For the text-containing cell, return its midpoint in [x, y] coordinate format. 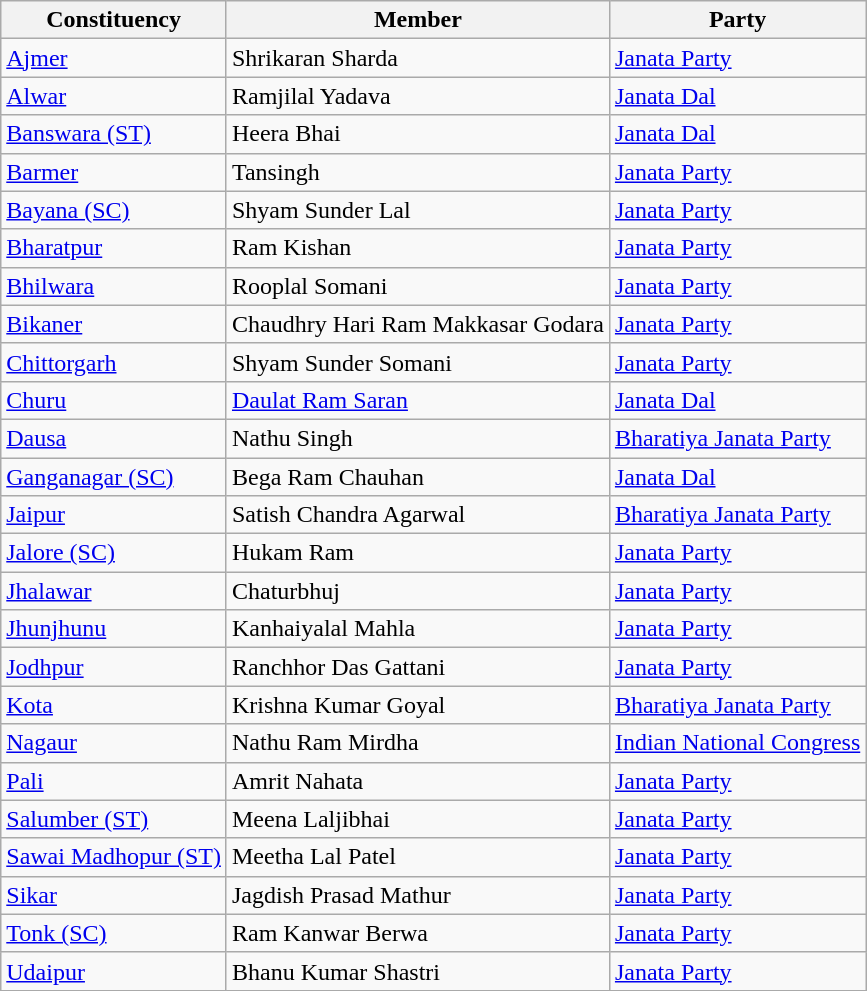
Kanhaiyalal Mahla [418, 629]
Nagaur [114, 743]
Ramjilal Yadava [418, 96]
Bayana (SC) [114, 210]
Bikaner [114, 324]
Daulat Ram Saran [418, 400]
Salumber (ST) [114, 819]
Amrit Nahata [418, 781]
Churu [114, 400]
Hukam Ram [418, 553]
Indian National Congress [737, 743]
Chaturbhuj [418, 591]
Ram Kishan [418, 248]
Dausa [114, 438]
Member [418, 20]
Chaudhry Hari Ram Makkasar Godara [418, 324]
Jaipur [114, 515]
Alwar [114, 96]
Ranchhor Das Gattani [418, 667]
Krishna Kumar Goyal [418, 705]
Bharatpur [114, 248]
Sikar [114, 895]
Heera Bhai [418, 134]
Shrikaran Sharda [418, 58]
Sawai Madhopur (ST) [114, 857]
Jhunjhunu [114, 629]
Bhanu Kumar Shastri [418, 971]
Meena Laljibhai [418, 819]
Ram Kanwar Berwa [418, 933]
Jagdish Prasad Mathur [418, 895]
Jodhpur [114, 667]
Bhilwara [114, 286]
Udaipur [114, 971]
Party [737, 20]
Banswara (ST) [114, 134]
Nathu Singh [418, 438]
Tansingh [418, 172]
Constituency [114, 20]
Chittorgarh [114, 362]
Kota [114, 705]
Pali [114, 781]
Nathu Ram Mirdha [418, 743]
Shyam Sunder Somani [418, 362]
Ganganagar (SC) [114, 477]
Satish Chandra Agarwal [418, 515]
Ajmer [114, 58]
Meetha Lal Patel [418, 857]
Jhalawar [114, 591]
Jalore (SC) [114, 553]
Tonk (SC) [114, 933]
Shyam Sunder Lal [418, 210]
Rooplal Somani [418, 286]
Barmer [114, 172]
Bega Ram Chauhan [418, 477]
